Scan for the cell matching the given text and deliver its [x, y] coordinate at center. 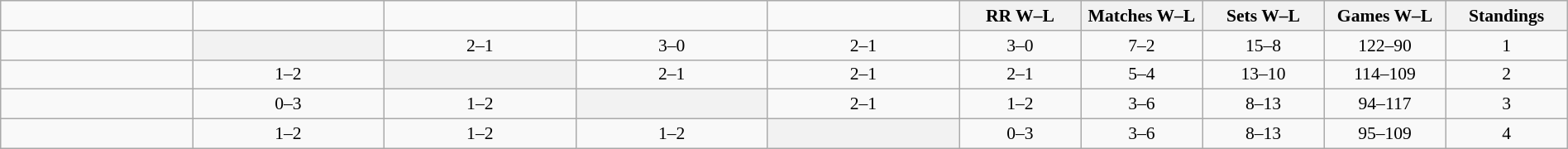
1 [1507, 46]
Standings [1507, 16]
3 [1507, 104]
7–2 [1141, 46]
4 [1507, 134]
Matches W–L [1141, 16]
5–4 [1141, 74]
15–8 [1264, 46]
122–90 [1384, 46]
Games W–L [1384, 16]
114–109 [1384, 74]
2 [1507, 74]
RR W–L [1021, 16]
13–10 [1264, 74]
Sets W–L [1264, 16]
94–117 [1384, 104]
95–109 [1384, 134]
